Output the [X, Y] coordinate of the center of the cell containing the given text.  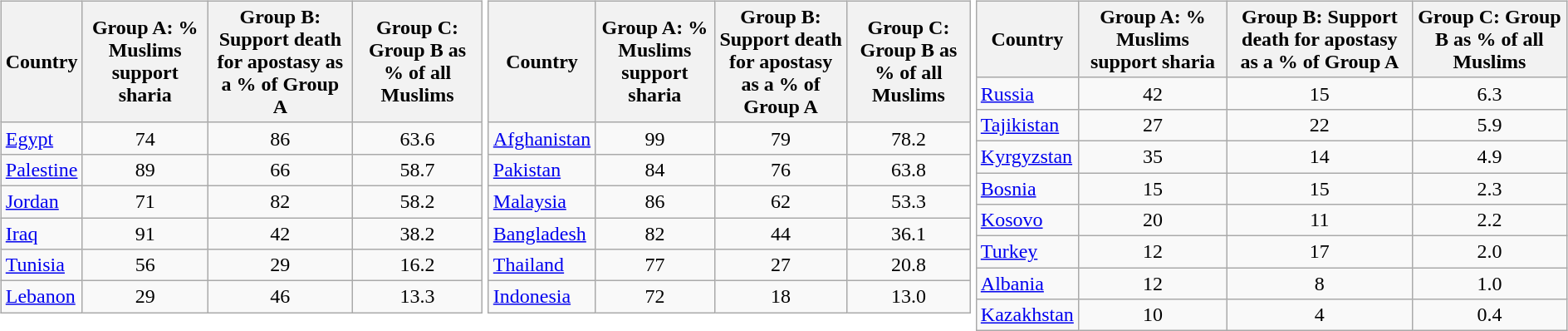
Tunisia [42, 265]
13.0 [909, 297]
91 [145, 234]
84 [654, 170]
20.8 [909, 265]
Thailand [541, 265]
58.2 [417, 201]
53.3 [909, 201]
62 [781, 201]
56 [145, 265]
63.8 [909, 170]
0.4 [1490, 315]
Bangladesh [541, 234]
2.0 [1490, 252]
35 [1153, 156]
Lebanon [42, 297]
74 [145, 138]
Palestine [42, 170]
Albania [1027, 284]
4.9 [1490, 156]
Tajikistan [1027, 125]
36.1 [909, 234]
72 [654, 297]
1.0 [1490, 284]
Bosnia [1027, 189]
22 [1321, 125]
58.7 [417, 170]
18 [781, 297]
Afghanistan [541, 138]
99 [654, 138]
2.3 [1490, 189]
71 [145, 201]
10 [1153, 315]
76 [781, 170]
Malaysia [541, 201]
77 [654, 265]
Jordan [42, 201]
44 [781, 234]
20 [1153, 220]
Pakistan [541, 170]
Kyrgyzstan [1027, 156]
4 [1321, 315]
17 [1321, 252]
11 [1321, 220]
38.2 [417, 234]
46 [280, 297]
66 [280, 170]
Indonesia [541, 297]
Iraq [42, 234]
13.3 [417, 297]
Egypt [42, 138]
16.2 [417, 265]
6.3 [1490, 93]
8 [1321, 284]
Turkey [1027, 252]
2.2 [1490, 220]
63.6 [417, 138]
79 [781, 138]
78.2 [909, 138]
Russia [1027, 93]
14 [1321, 156]
Kosovo [1027, 220]
Kazakhstan [1027, 315]
5.9 [1490, 125]
89 [145, 170]
